Provide the [x, y] coordinate of the cell's center where the given text is located.  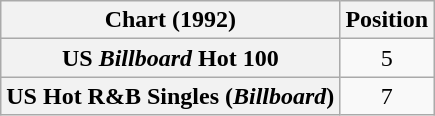
Chart (1992) [170, 20]
Position [387, 20]
5 [387, 58]
US Hot R&B Singles (Billboard) [170, 96]
7 [387, 96]
US Billboard Hot 100 [170, 58]
